Return the (X, Y) coordinate for the center point of the cell that contains the specified text.  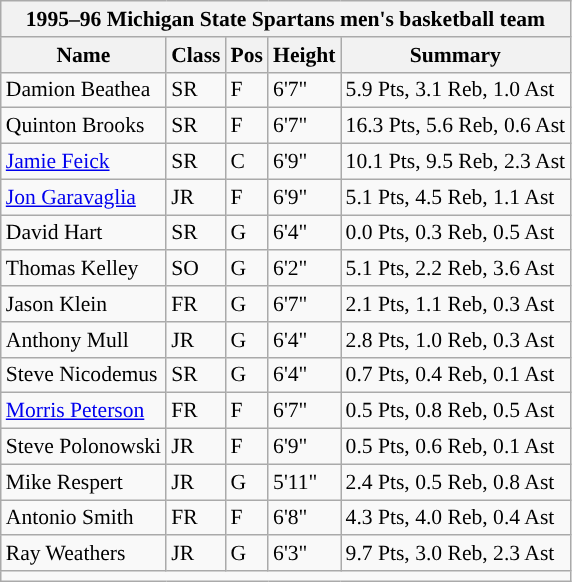
Summary (456, 55)
5.1 Pts, 4.5 Reb, 1.1 Ast (456, 197)
Morris Peterson (84, 411)
6'8" (304, 518)
4.3 Pts, 4.0 Reb, 0.4 Ast (456, 518)
C (248, 162)
Class (196, 55)
10.1 Pts, 9.5 Reb, 2.3 Ast (456, 162)
Damion Beathea (84, 90)
Ray Weathers (84, 554)
Jamie Feick (84, 162)
Name (84, 55)
Anthony Mull (84, 340)
Quinton Brooks (84, 126)
6'3" (304, 554)
5.1 Pts, 2.2 Reb, 3.6 Ast (456, 269)
David Hart (84, 233)
0.5 Pts, 0.8 Reb, 0.5 Ast (456, 411)
Pos (248, 55)
Mike Respert (84, 482)
16.3 Pts, 5.6 Reb, 0.6 Ast (456, 126)
2.4 Pts, 0.5 Reb, 0.8 Ast (456, 482)
1995–96 Michigan State Spartans men's basketball team (286, 19)
Jon Garavaglia (84, 197)
2.1 Pts, 1.1 Reb, 0.3 Ast (456, 304)
5'11" (304, 482)
Antonio Smith (84, 518)
0.0 Pts, 0.3 Reb, 0.5 Ast (456, 233)
Jason Klein (84, 304)
Height (304, 55)
0.5 Pts, 0.6 Reb, 0.1 Ast (456, 447)
2.8 Pts, 1.0 Reb, 0.3 Ast (456, 340)
0.7 Pts, 0.4 Reb, 0.1 Ast (456, 375)
Steve Polonowski (84, 447)
9.7 Pts, 3.0 Reb, 2.3 Ast (456, 554)
6'2" (304, 269)
SO (196, 269)
Thomas Kelley (84, 269)
5.9 Pts, 3.1 Reb, 1.0 Ast (456, 90)
Steve Nicodemus (84, 375)
